Pinpoint the cell where the given text exists, returning its [X, Y] midpoint coordinate. 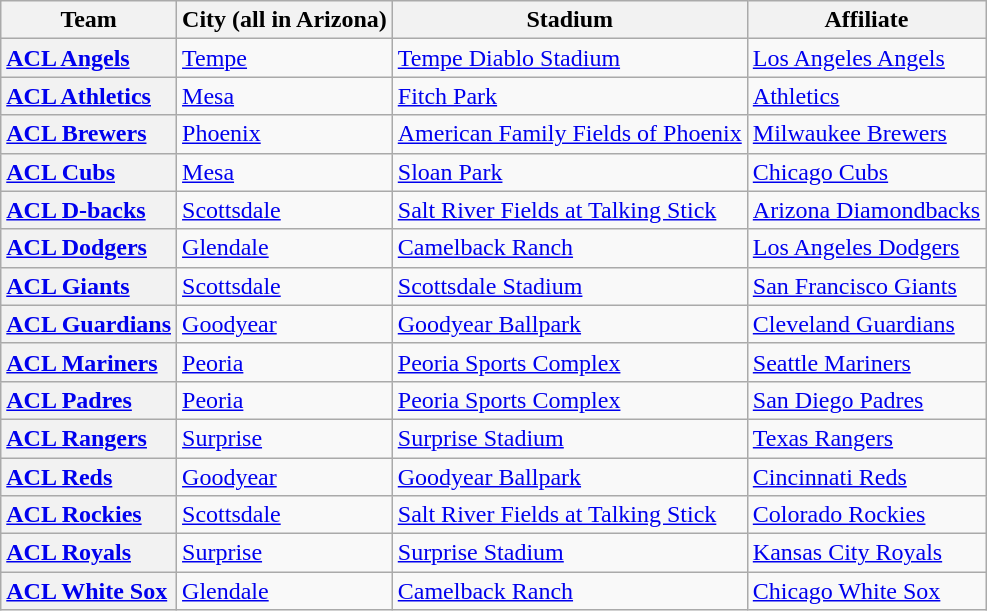
Cincinnati Reds [866, 477]
Stadium [570, 20]
Sloan Park [570, 172]
ACL Angels [89, 58]
Affiliate [866, 20]
ACL Giants [89, 286]
ACL Royals [89, 553]
Cleveland Guardians [866, 324]
ACL Guardians [89, 324]
Athletics [866, 96]
ACL White Sox [89, 591]
ACL Padres [89, 400]
Arizona Diamondbacks [866, 210]
ACL Rockies [89, 515]
Colorado Rockies [866, 515]
ACL Mariners [89, 362]
ACL Dodgers [89, 248]
San Francisco Giants [866, 286]
Scottsdale Stadium [570, 286]
Los Angeles Angels [866, 58]
ACL Reds [89, 477]
Team [89, 20]
Tempe [285, 58]
Phoenix [285, 134]
San Diego Padres [866, 400]
Texas Rangers [866, 438]
American Family Fields of Phoenix [570, 134]
ACL Brewers [89, 134]
Tempe Diablo Stadium [570, 58]
Fitch Park [570, 96]
Los Angeles Dodgers [866, 248]
ACL Athletics [89, 96]
ACL Rangers [89, 438]
City (all in Arizona) [285, 20]
ACL Cubs [89, 172]
Seattle Mariners [866, 362]
ACL D-backs [89, 210]
Kansas City Royals [866, 553]
Milwaukee Brewers [866, 134]
Chicago Cubs [866, 172]
Chicago White Sox [866, 591]
